Scan for the cell matching the given text and deliver its (X, Y) coordinate at center. 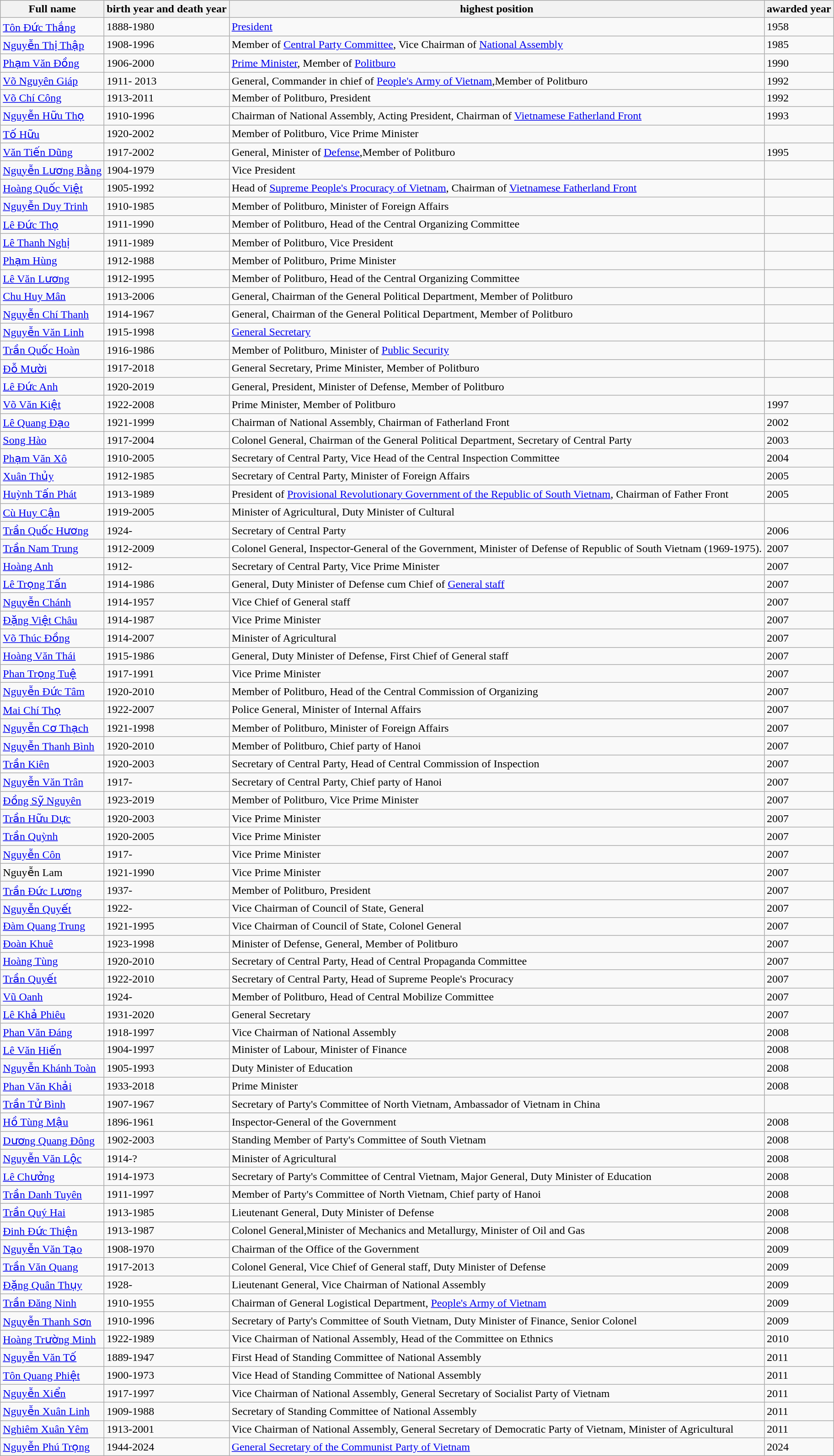
Secretary of Central Party, Head of Central Commission of Inspection (497, 764)
Member of Party's Committee of North Vietnam, Chief party of Hanoi (497, 1195)
1931-2020 (166, 1015)
Lê Văn Hiến (52, 1050)
Trần Quý Hai (52, 1212)
Member of Politburo, Head of the Central Commission of Organizing (497, 692)
1917-2004 (166, 440)
Phan Trọng Tuệ (52, 674)
Secretary of Central Party, Vice Prime Minister (497, 566)
General, President, Minister of Defense, Member of Politburo (497, 387)
Nguyễn Chánh (52, 602)
Vice Chairman of National Assembly, General Secretary of Democratic Party of Vietnam, Minister of Agricultural (497, 1429)
1937- (166, 891)
Xuân Thủy (52, 476)
1909-1988 (166, 1412)
Lê Trọng Tấn (52, 584)
Full name (52, 9)
Trần Nam Trung (52, 548)
1915-1986 (166, 656)
1985 (799, 45)
1915-1998 (166, 332)
Đỗ Mười (52, 368)
1917-2018 (166, 368)
Trần Danh Tuyên (52, 1195)
1910-1955 (166, 1303)
1904-1997 (166, 1050)
Chairman of General Logistical Department, People's Army of Vietnam (497, 1303)
1916-1986 (166, 350)
Prime Minister (497, 1086)
Nguyễn Khánh Toàn (52, 1068)
Nguyễn Thanh Sơn (52, 1321)
1900-1973 (166, 1376)
Trần Quỳnh (52, 836)
2003 (799, 440)
1917-1997 (166, 1393)
General, Minister of Defense,Member of Politburo (497, 152)
1914-? (166, 1158)
1993 (799, 116)
1913-2006 (166, 296)
Nguyễn Văn Trân (52, 782)
Head of Supreme People's Procuracy of Vietnam, Chairman of Vietnamese Fatherland Front (497, 188)
Trần Văn Quang (52, 1267)
Hoàng Trường Minh (52, 1339)
Võ Thúc Đồng (52, 638)
Nguyễn Đức Tâm (52, 692)
Phan Văn Khải (52, 1086)
Trần Kiên (52, 764)
Minister of Agricultural, Duty Minister of Cultural (497, 512)
1889-1947 (166, 1357)
2024 (799, 1447)
1918-1997 (166, 1032)
1958 (799, 27)
1908-1970 (166, 1249)
1917-2002 (166, 152)
Lieutenant General, Duty Minister of Defense (497, 1212)
Nguyễn Quyết (52, 909)
Vice Chairman of National Assembly, General Secretary of Socialist Party of Vietnam (497, 1393)
Đặng Quân Thụy (52, 1285)
1997 (799, 404)
2010 (799, 1339)
1914-1973 (166, 1176)
Colonel General,Minister of Mechanics and Metallurgy, Minister of Oil and Gas (497, 1231)
Vice Chairman of National Assembly, Head of the Committee on Ethnics (497, 1339)
1910-2005 (166, 458)
Đinh Đức Thiện (52, 1231)
Võ Chí Công (52, 98)
Trần Quyết (52, 979)
Nguyễn Thanh Bình (52, 746)
Đoàn Khuê (52, 944)
First Head of Standing Committee of National Assembly (497, 1357)
Trần Đăng Ninh (52, 1303)
Colonel General, Inspector-General of the Government, Minister of Defense of Republic of South Vietnam (1969-1975). (497, 548)
Chu Huy Mân (52, 296)
1904-1979 (166, 170)
Võ Nguyên Giáp (52, 81)
1920-2005 (166, 836)
highest position (497, 9)
Member of Politburo, Vice President (497, 243)
President of Provisional Revolutionary Government of the Republic of South Vietnam, Chairman of Father Front (497, 494)
Đồng Sỹ Nguyên (52, 800)
Secretary of Central Party, Head of Central Propaganda Committee (497, 961)
Secretary of Standing Committee of National Assembly (497, 1412)
1921-1998 (166, 728)
1908-1996 (166, 45)
1921-1990 (166, 872)
Lê Thanh Nghị (52, 243)
1995 (799, 152)
1920-2002 (166, 134)
Đàm Quang Trung (52, 926)
Nguyễn Thị Thập (52, 45)
1912-1985 (166, 476)
Chairman of National Assembly, Chairman of Fatherland Front (497, 423)
1913-2011 (166, 98)
Hoàng Anh (52, 566)
Võ Văn Kiệt (52, 404)
1888-1980 (166, 27)
1896-1961 (166, 1122)
Police General, Minister of Internal Affairs (497, 710)
1944-2024 (166, 1447)
1910-1985 (166, 206)
Duty Minister of Education (497, 1068)
1914-1986 (166, 584)
1920-2019 (166, 387)
1911-1989 (166, 243)
1913-2001 (166, 1429)
1922-2007 (166, 710)
1913-1985 (166, 1212)
Standing Member of Party's Committee of South Vietnam (497, 1140)
1912-2009 (166, 548)
Dương Quang Đông (52, 1140)
Vice Chairman of Council of State, Colonel General (497, 926)
Minister of Defense, General, Member of Politburo (497, 944)
1905-1992 (166, 188)
1914-1987 (166, 620)
Secretary of Central Party, Chief party of Hanoi (497, 782)
Nguyễn Duy Trinh (52, 206)
1917-1991 (166, 674)
Nguyễn Côn (52, 855)
Nguyễn Hữu Thọ (52, 116)
Nguyễn Văn Tố (52, 1357)
Nguyễn Văn Linh (52, 332)
Inspector-General of the Government (497, 1122)
Tôn Quang Phiệt (52, 1376)
Lieutenant General, Vice Chairman of National Assembly (497, 1285)
1922-2010 (166, 979)
1902-2003 (166, 1140)
Phạm Hùng (52, 260)
Trần Quốc Hương (52, 531)
1913-1989 (166, 494)
Member of Politburo, Chief party of Hanoi (497, 746)
Chairman of National Assembly, Acting President, Chairman of Vietnamese Fatherland Front (497, 116)
1914-2007 (166, 638)
1911-1990 (166, 224)
1912- (166, 566)
Vice President (497, 170)
Văn Tiến Dũng (52, 152)
Vice Chief of General staff (497, 602)
General, Duty Minister of Defense cum Chief of General staff (497, 584)
1990 (799, 63)
1923-2019 (166, 800)
Huỳnh Tấn Phát (52, 494)
1919-2005 (166, 512)
Secretary of Party's Committee of Central Vietnam, Major General, Duty Minister of Education (497, 1176)
Secretary of Central Party (497, 531)
Nguyễn Phú Trọng (52, 1447)
Minister of Labour, Minister of Finance (497, 1050)
1911- 2013 (166, 81)
Trần Đức Lương (52, 891)
awarded year (799, 9)
1921-1995 (166, 926)
Nguyễn Xiển (52, 1393)
Lê Đức Thọ (52, 224)
Phạm Văn Đồng (52, 63)
Nguyễn Văn Tạo (52, 1249)
1907-1967 (166, 1104)
Colonel General, Vice Chief of General staff, Duty Minister of Defense (497, 1267)
2002 (799, 423)
1905-1993 (166, 1068)
Trần Quốc Hoàn (52, 350)
Đặng Việt Châu (52, 620)
1922-2008 (166, 404)
1928- (166, 1285)
1923-1998 (166, 944)
Hoàng Quốc Việt (52, 188)
Tôn Đức Thắng (52, 27)
Phạm Văn Xô (52, 458)
Member of Politburo, Prime Minister (497, 260)
Colonel General, Chairman of the General Political Department, Secretary of Central Party (497, 440)
Hoàng Văn Thái (52, 656)
Lê Chưởng (52, 1176)
Trần Hữu Dực (52, 818)
Member of Politburo, Minister of Public Security (497, 350)
Lê Văn Lương (52, 279)
Nguyễn Lam (52, 872)
1911-1997 (166, 1195)
Nguyễn Cơ Thạch (52, 728)
Vice Chairman of National Assembly (497, 1032)
Lê Quang Đạo (52, 423)
1912-1988 (166, 260)
birth year and death year (166, 9)
Song Hào (52, 440)
Nghiêm Xuân Yêm (52, 1429)
Secretary of Party's Committee of South Vietnam, Duty Minister of Finance, Senior Colonel (497, 1321)
1933-2018 (166, 1086)
1922- (166, 909)
Vũ Oanh (52, 997)
Nguyễn Chí Thanh (52, 314)
1921-1999 (166, 423)
Secretary of Central Party, Minister of Foreign Affairs (497, 476)
2004 (799, 458)
Lê Khả Phiêu (52, 1015)
1913-1987 (166, 1231)
Nguyễn Văn Lộc (52, 1158)
Tố Hữu (52, 134)
Member of Politburo, Head of Central Mobilize Committee (497, 997)
Mai Chí Thọ (52, 710)
Vice Chairman of Council of State, General (497, 909)
Vice Head of Standing Committee of National Assembly (497, 1376)
Cù Huy Cận (52, 512)
Trần Tử Bình (52, 1104)
Nguyễn Lương Bằng (52, 170)
General, Commander in chief of People's Army of Vietnam,Member of Politburo (497, 81)
1922-1989 (166, 1339)
Nguyễn Xuân Linh (52, 1412)
Lê Đức Anh (52, 387)
1906-2000 (166, 63)
Phan Văn Đáng (52, 1032)
General Secretary of the Communist Party of Vietnam (497, 1447)
Secretary of Central Party, Vice Head of the Central Inspection Committee (497, 458)
1914-1957 (166, 602)
Chairman of the Office of the Government (497, 1249)
1917-2013 (166, 1267)
Secretary of Party's Committee of North Vietnam, Ambassador of Vietnam in China (497, 1104)
Hồ Tùng Mậu (52, 1122)
General, Duty Minister of Defense, First Chief of General staff (497, 656)
Secretary of Central Party, Head of Supreme People's Procuracy (497, 979)
1914-1967 (166, 314)
1912-1995 (166, 279)
Member of Central Party Committee, Vice Chairman of National Assembly (497, 45)
President (497, 27)
2006 (799, 531)
Hoàng Tùng (52, 961)
General Secretary, Prime Minister, Member of Politburo (497, 368)
